Scan for the cell matching the given text and deliver its [X, Y] coordinate at center. 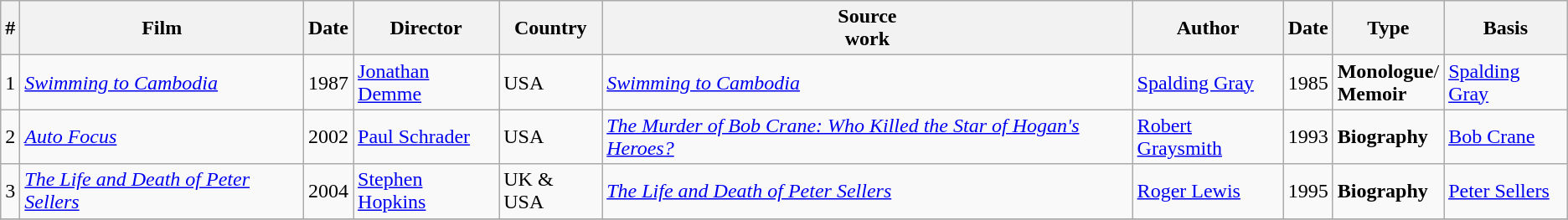
Director [426, 28]
Sourcework [868, 28]
# [10, 28]
Film [162, 28]
Country [551, 28]
UK & USA [551, 191]
2 [10, 137]
Peter Sellers [1506, 191]
Roger Lewis [1208, 191]
1985 [1308, 82]
3 [10, 191]
Stephen Hopkins [426, 191]
Type [1388, 28]
1987 [328, 82]
Auto Focus [162, 137]
Author [1208, 28]
Monologue/Memoir [1388, 82]
1995 [1308, 191]
Robert Graysmith [1208, 137]
Bob Crane [1506, 137]
Jonathan Demme [426, 82]
2004 [328, 191]
Basis [1506, 28]
2002 [328, 137]
1 [10, 82]
The Murder of Bob Crane: Who Killed the Star of Hogan's Heroes? [868, 137]
1993 [1308, 137]
Paul Schrader [426, 137]
